Search for the cell housing the specified text and yield its (x, y) center coordinate. 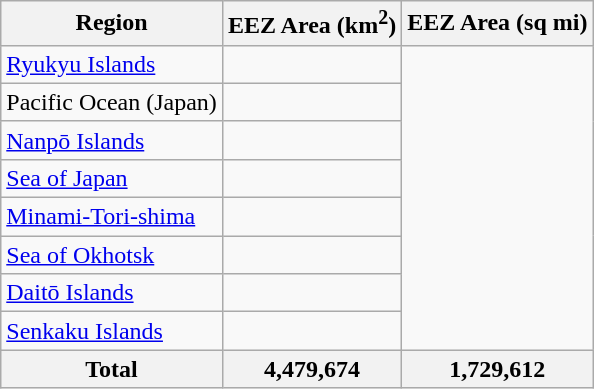
Sea of Japan (112, 178)
Pacific Ocean (Japan) (112, 102)
Minami-Tori-shima (112, 217)
4,479,674 (312, 369)
EEZ Area (sq mi) (498, 24)
1,729,612 (498, 369)
Senkaku Islands (112, 331)
EEZ Area (km2) (312, 24)
Total (112, 369)
Ryukyu Islands (112, 64)
Region (112, 24)
Nanpō Islands (112, 140)
Daitō Islands (112, 293)
Sea of Okhotsk (112, 255)
